Output the (x, y) coordinate of the center of the cell containing the given text.  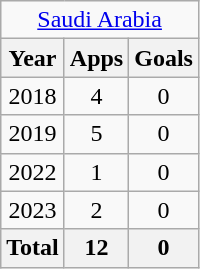
5 (96, 134)
Saudi Arabia (100, 20)
2 (96, 210)
Apps (96, 58)
Total (33, 248)
Goals (164, 58)
2018 (33, 96)
2022 (33, 172)
4 (96, 96)
2023 (33, 210)
1 (96, 172)
12 (96, 248)
2019 (33, 134)
Year (33, 58)
